Locate the cell with the specified text and output its (X, Y) center coordinate. 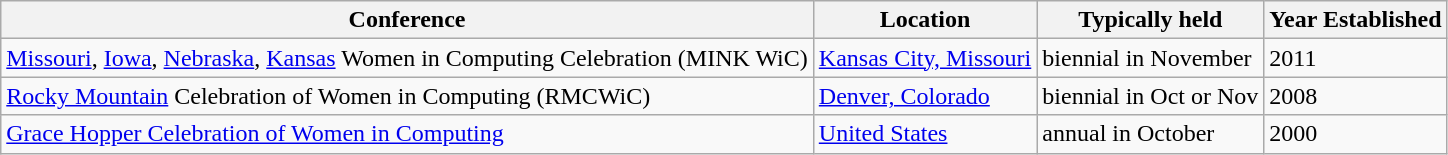
Typically held (1150, 20)
biennial in Oct or Nov (1150, 96)
annual in October (1150, 134)
2011 (1356, 58)
2000 (1356, 134)
Conference (408, 20)
Missouri, Iowa, Nebraska, Kansas Women in Computing Celebration (MINK WiC) (408, 58)
Grace Hopper Celebration of Women in Computing (408, 134)
2008 (1356, 96)
Rocky Mountain Celebration of Women in Computing (RMCWiC) (408, 96)
United States (925, 134)
Location (925, 20)
biennial in November (1150, 58)
Year Established (1356, 20)
Denver, Colorado (925, 96)
Kansas City, Missouri (925, 58)
